Return the [x, y] coordinate for the center point of the cell that contains the specified text.  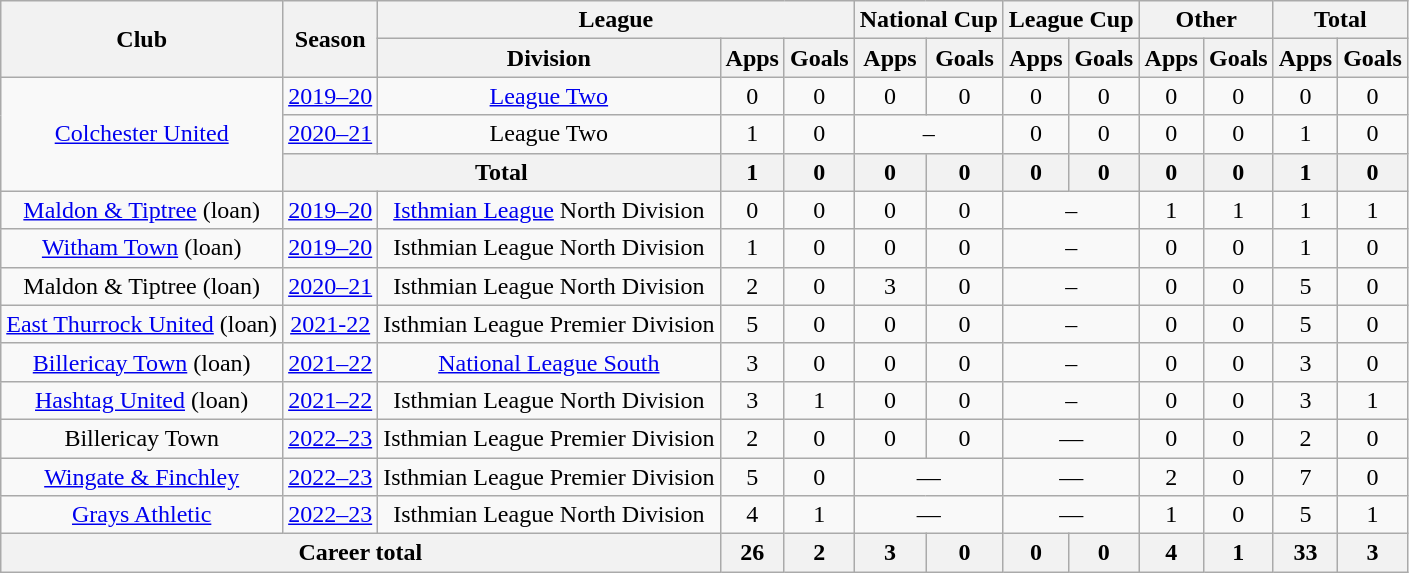
Grays Athletic [142, 515]
Club [142, 39]
33 [1305, 553]
Wingate & Finchley [142, 477]
Witham Town (loan) [142, 248]
7 [1305, 477]
National Cup [928, 20]
League [616, 20]
Division [549, 58]
2021-22 [330, 324]
Season [330, 39]
National League South [549, 362]
Career total [360, 553]
East Thurrock United (loan) [142, 324]
League Cup [1071, 20]
Other [1206, 20]
Billericay Town (loan) [142, 362]
Billericay Town [142, 438]
Colchester United [142, 134]
26 [752, 553]
Hashtag United (loan) [142, 400]
